Provide the (X, Y) coordinate of the cell's center where the given text is located.  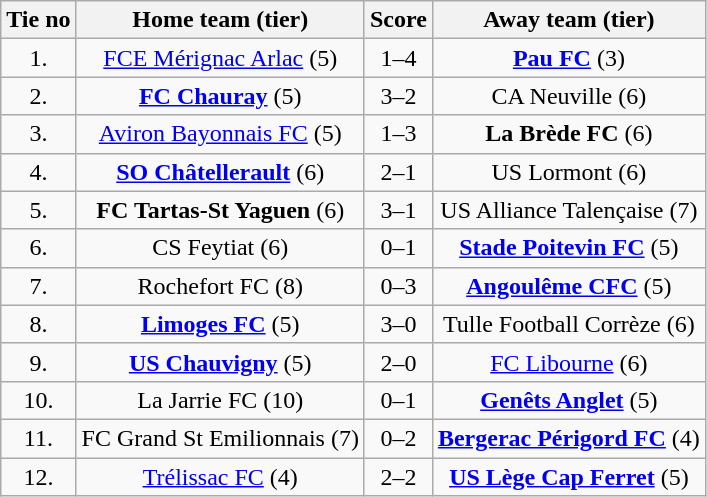
5. (38, 210)
2–1 (398, 172)
Rochefort FC (8) (220, 286)
3–1 (398, 210)
1–4 (398, 58)
Pau FC (3) (568, 58)
0–2 (398, 438)
FC Libourne (6) (568, 362)
8. (38, 324)
1–3 (398, 134)
FC Grand St Emilionnais (7) (220, 438)
La Jarrie FC (10) (220, 400)
US Chauvigny (5) (220, 362)
2–0 (398, 362)
2–2 (398, 477)
Tie no (38, 20)
Away team (tier) (568, 20)
Home team (tier) (220, 20)
0–3 (398, 286)
2. (38, 96)
Aviron Bayonnais FC (5) (220, 134)
US Lège Cap Ferret (5) (568, 477)
FC Chauray (5) (220, 96)
9. (38, 362)
10. (38, 400)
CS Feytiat (6) (220, 248)
Bergerac Périgord FC (4) (568, 438)
3. (38, 134)
US Alliance Talençaise (7) (568, 210)
Trélissac FC (4) (220, 477)
Score (398, 20)
6. (38, 248)
Angoulême CFC (5) (568, 286)
3–2 (398, 96)
La Brède FC (6) (568, 134)
FC Tartas-St Yaguen (6) (220, 210)
3–0 (398, 324)
Genêts Anglet (5) (568, 400)
SO Châtellerault (6) (220, 172)
Stade Poitevin FC (5) (568, 248)
Limoges FC (5) (220, 324)
11. (38, 438)
1. (38, 58)
4. (38, 172)
12. (38, 477)
Tulle Football Corrèze (6) (568, 324)
FCE Mérignac Arlac (5) (220, 58)
CA Neuville (6) (568, 96)
US Lormont (6) (568, 172)
7. (38, 286)
